Provide the [X, Y] coordinate of the cell's center where the given text is located.  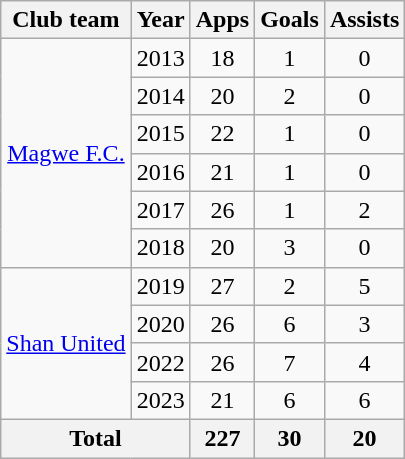
Shan United [66, 343]
2018 [160, 248]
Year [160, 20]
2023 [160, 400]
227 [222, 438]
2019 [160, 286]
2017 [160, 210]
Total [96, 438]
7 [290, 362]
18 [222, 58]
2020 [160, 324]
Magwe F.C. [66, 153]
5 [364, 286]
Club team [66, 20]
2013 [160, 58]
Apps [222, 20]
4 [364, 362]
2016 [160, 172]
22 [222, 134]
2015 [160, 134]
2014 [160, 96]
Goals [290, 20]
2022 [160, 362]
27 [222, 286]
30 [290, 438]
Assists [364, 20]
